Pinpoint the cell where the given text exists, returning its [x, y] midpoint coordinate. 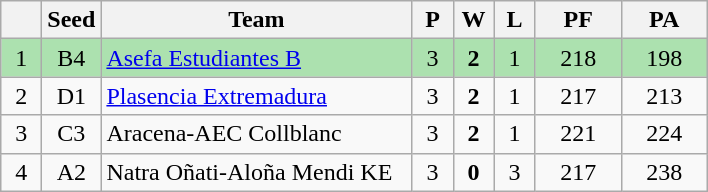
213 [664, 96]
C3 [72, 134]
Team [256, 20]
224 [664, 134]
Aracena-AEC Collblanc [256, 134]
238 [664, 172]
P [432, 20]
PA [664, 20]
B4 [72, 58]
221 [578, 134]
W [474, 20]
L [514, 20]
D1 [72, 96]
Natra Oñati-Aloña Mendi KE [256, 172]
Asefa Estudiantes B [256, 58]
218 [578, 58]
4 [22, 172]
Plasencia Extremadura [256, 96]
PF [578, 20]
198 [664, 58]
0 [474, 172]
Seed [72, 20]
A2 [72, 172]
